Pinpoint the cell where the given text exists, returning its [X, Y] midpoint coordinate. 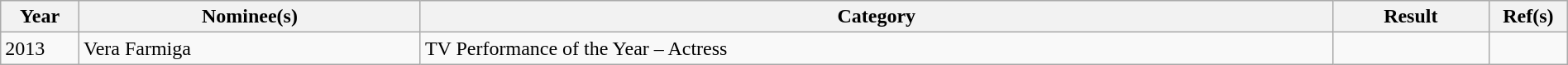
Result [1411, 17]
Category [877, 17]
2013 [40, 48]
TV Performance of the Year – Actress [877, 48]
Vera Farmiga [250, 48]
Nominee(s) [250, 17]
Year [40, 17]
Ref(s) [1528, 17]
